Determine the (x, y) coordinate at the center of the cell enclosing the given text.  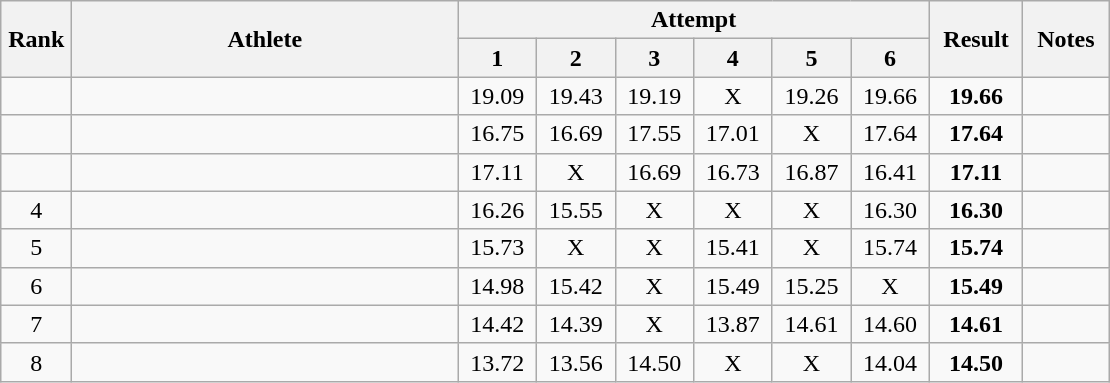
3 (654, 58)
Rank (36, 39)
1 (498, 58)
13.56 (576, 362)
14.04 (890, 362)
16.26 (498, 210)
15.42 (576, 286)
15.41 (734, 248)
19.09 (498, 96)
16.87 (812, 172)
19.26 (812, 96)
17.55 (654, 134)
14.98 (498, 286)
2 (576, 58)
14.39 (576, 324)
Attempt (694, 20)
19.19 (654, 96)
Notes (1066, 39)
15.25 (812, 286)
19.43 (576, 96)
16.73 (734, 172)
16.75 (498, 134)
7 (36, 324)
15.55 (576, 210)
14.60 (890, 324)
16.41 (890, 172)
13.87 (734, 324)
14.42 (498, 324)
13.72 (498, 362)
15.73 (498, 248)
Athlete (265, 39)
8 (36, 362)
17.01 (734, 134)
Result (976, 39)
